Provide the [X, Y] coordinate of the cell's center where the given text is located.  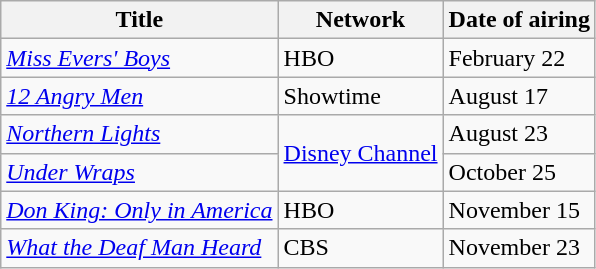
Northern Lights [140, 134]
August 17 [519, 96]
Disney Channel [360, 153]
Title [140, 20]
Date of airing [519, 20]
August 23 [519, 134]
12 Angry Men [140, 96]
November 15 [519, 210]
Showtime [360, 96]
October 25 [519, 172]
Miss Evers' Boys [140, 58]
February 22 [519, 58]
CBS [360, 248]
Network [360, 20]
Don King: Only in America [140, 210]
What the Deaf Man Heard [140, 248]
Under Wraps [140, 172]
November 23 [519, 248]
